Scan for the cell matching the given text and deliver its [X, Y] coordinate at center. 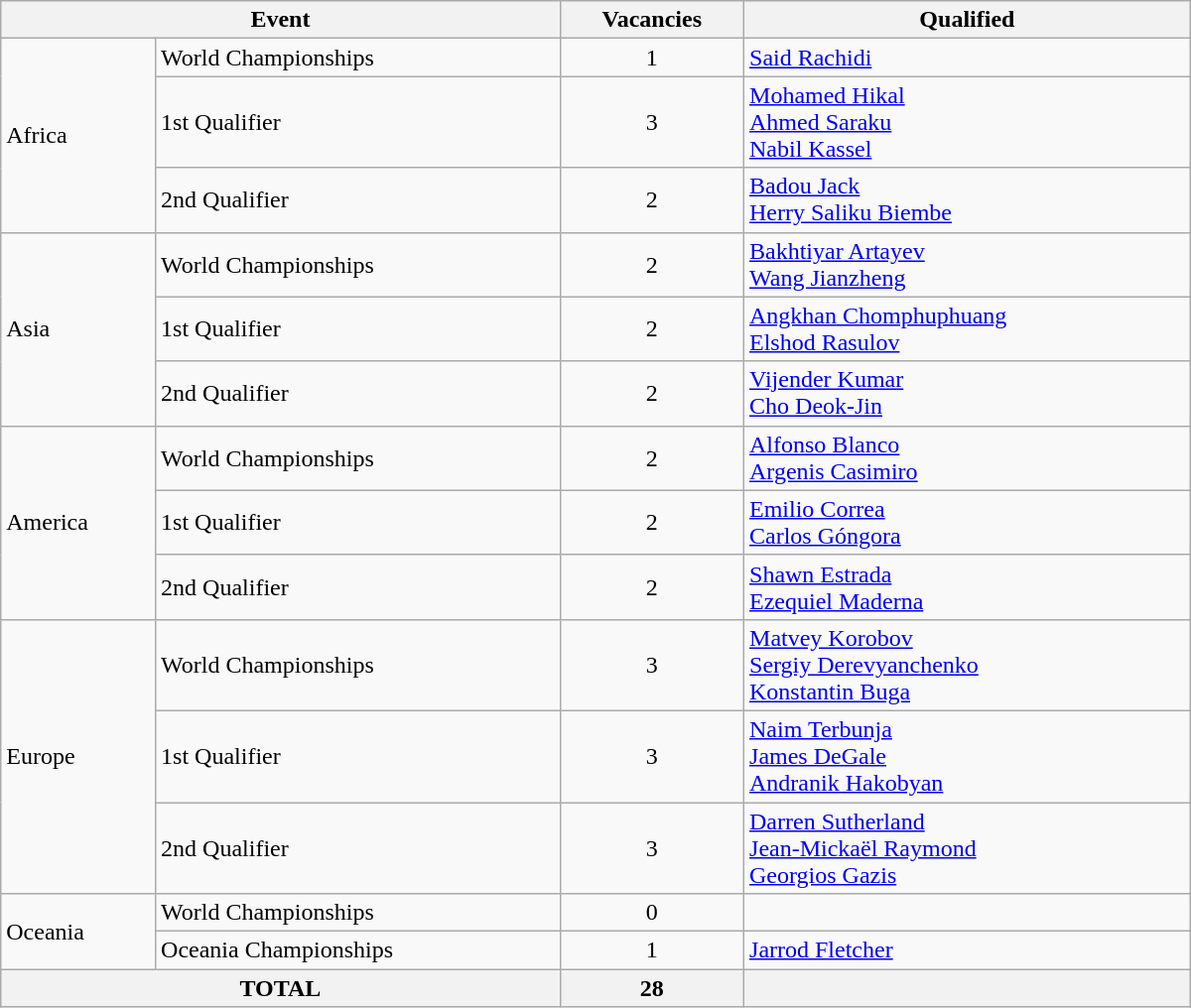
Said Rachidi [968, 58]
Emilio Correa Carlos Góngora [968, 522]
Alfonso Blanco Argenis Casimiro [968, 458]
Vacancies [651, 20]
Badou Jack Herry Saliku Biembe [968, 200]
Matvey Korobov Sergiy Derevyanchenko Konstantin Buga [968, 665]
TOTAL [280, 988]
Angkhan Chomphuphuang Elshod Rasulov [968, 329]
0 [651, 913]
Europe [78, 756]
Jarrod Fletcher [968, 950]
Qualified [968, 20]
Oceania [78, 932]
Naim Terbunja James DeGale Andranik Hakobyan [968, 756]
Vijender Kumar Cho Deok-Jin [968, 393]
Africa [78, 135]
America [78, 522]
Asia [78, 329]
Oceania Championships [358, 950]
28 [651, 988]
Shawn Estrada Ezequiel Maderna [968, 587]
Mohamed Hikal Ahmed Saraku Nabil Kassel [968, 122]
Event [280, 20]
Darren Sutherland Jean-Mickaël Raymond Georgios Gazis [968, 847]
Bakhtiyar Artayev Wang Jianzheng [968, 264]
